Detect which cell encompasses the target text, then output its [x, y] center coordinate. 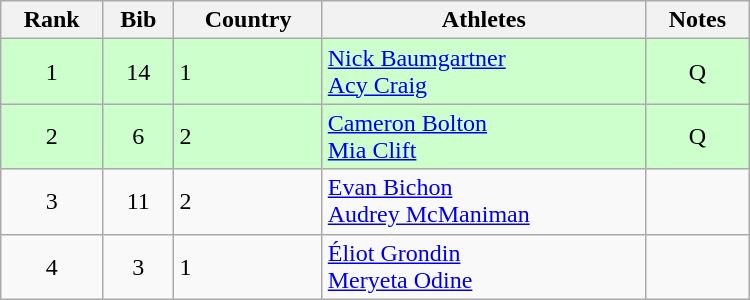
Cameron BoltonMia Clift [484, 136]
Notes [697, 20]
6 [138, 136]
14 [138, 72]
Country [248, 20]
Bib [138, 20]
Éliot GrondinMeryeta Odine [484, 266]
Nick BaumgartnerAcy Craig [484, 72]
Rank [52, 20]
Evan BichonAudrey McManiman [484, 202]
4 [52, 266]
Athletes [484, 20]
11 [138, 202]
